Search for the cell housing the specified text and yield its [x, y] center coordinate. 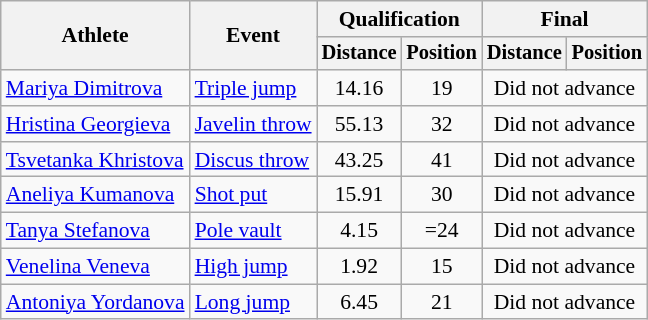
21 [441, 302]
Mariya Dimitrova [96, 88]
Athlete [96, 36]
32 [441, 124]
55.13 [360, 124]
Venelina Veneva [96, 267]
Tsvetanka Khristova [96, 160]
14.16 [360, 88]
Antoniya Yordanova [96, 302]
Final [564, 19]
1.92 [360, 267]
Tanya Stefanova [96, 231]
43.25 [360, 160]
High jump [254, 267]
15.91 [360, 195]
4.15 [360, 231]
Long jump [254, 302]
41 [441, 160]
Qualification [400, 19]
Discus throw [254, 160]
30 [441, 195]
Triple jump [254, 88]
6.45 [360, 302]
Javelin throw [254, 124]
Hristina Georgieva [96, 124]
=24 [441, 231]
19 [441, 88]
Pole vault [254, 231]
15 [441, 267]
Aneliya Kumanova [96, 195]
Event [254, 36]
Shot put [254, 195]
